Return (X, Y) of the center of cell containing provided text 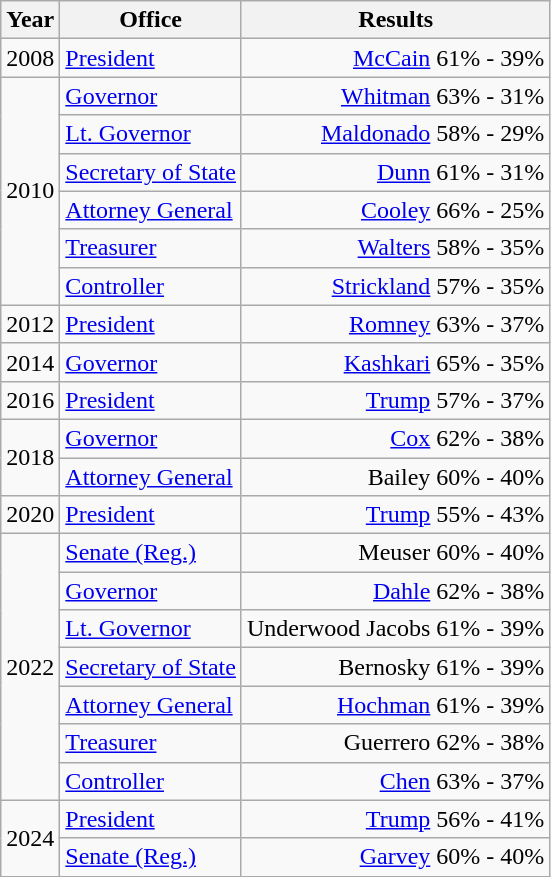
2016 (30, 400)
Trump 55% - 43% (395, 515)
Trump 56% - 41% (395, 819)
2020 (30, 515)
Maldonado 58% - 29% (395, 134)
Cox 62% - 38% (395, 438)
Office (151, 20)
2014 (30, 362)
2024 (30, 838)
2010 (30, 191)
2008 (30, 58)
Whitman 63% - 31% (395, 96)
Bernosky 61% - 39% (395, 667)
Strickland 57% - 35% (395, 286)
Dunn 61% - 31% (395, 172)
Kashkari 65% - 35% (395, 362)
Bailey 60% - 40% (395, 477)
2022 (30, 667)
Chen 63% - 37% (395, 781)
Walters 58% - 35% (395, 248)
Cooley 66% - 25% (395, 210)
McCain 61% - 39% (395, 58)
Meuser 60% - 40% (395, 553)
Trump 57% - 37% (395, 400)
Romney 63% - 37% (395, 324)
2018 (30, 457)
Results (395, 20)
2012 (30, 324)
Hochman 61% - 39% (395, 705)
Underwood Jacobs 61% - 39% (395, 629)
Dahle 62% - 38% (395, 591)
Garvey 60% - 40% (395, 857)
Guerrero 62% - 38% (395, 743)
Year (30, 20)
